Scan for the cell matching the given text and deliver its [x, y] coordinate at center. 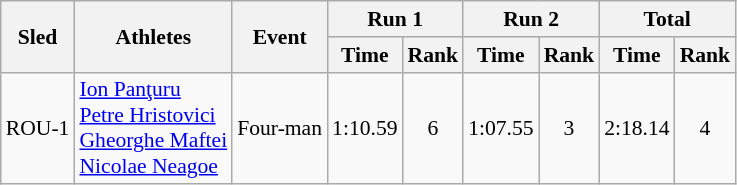
4 [706, 128]
Run 1 [395, 19]
6 [434, 128]
3 [570, 128]
Run 2 [531, 19]
Ion PanţuruPetre HristoviciGheorghe MafteiNicolae Neagoe [153, 128]
1:10.59 [364, 128]
2:18.14 [636, 128]
ROU-1 [38, 128]
1:07.55 [500, 128]
Four-man [280, 128]
Total [667, 19]
Athletes [153, 36]
Sled [38, 36]
Event [280, 36]
